Find where the given text appears and provide that cell's center as (x, y) coordinate. 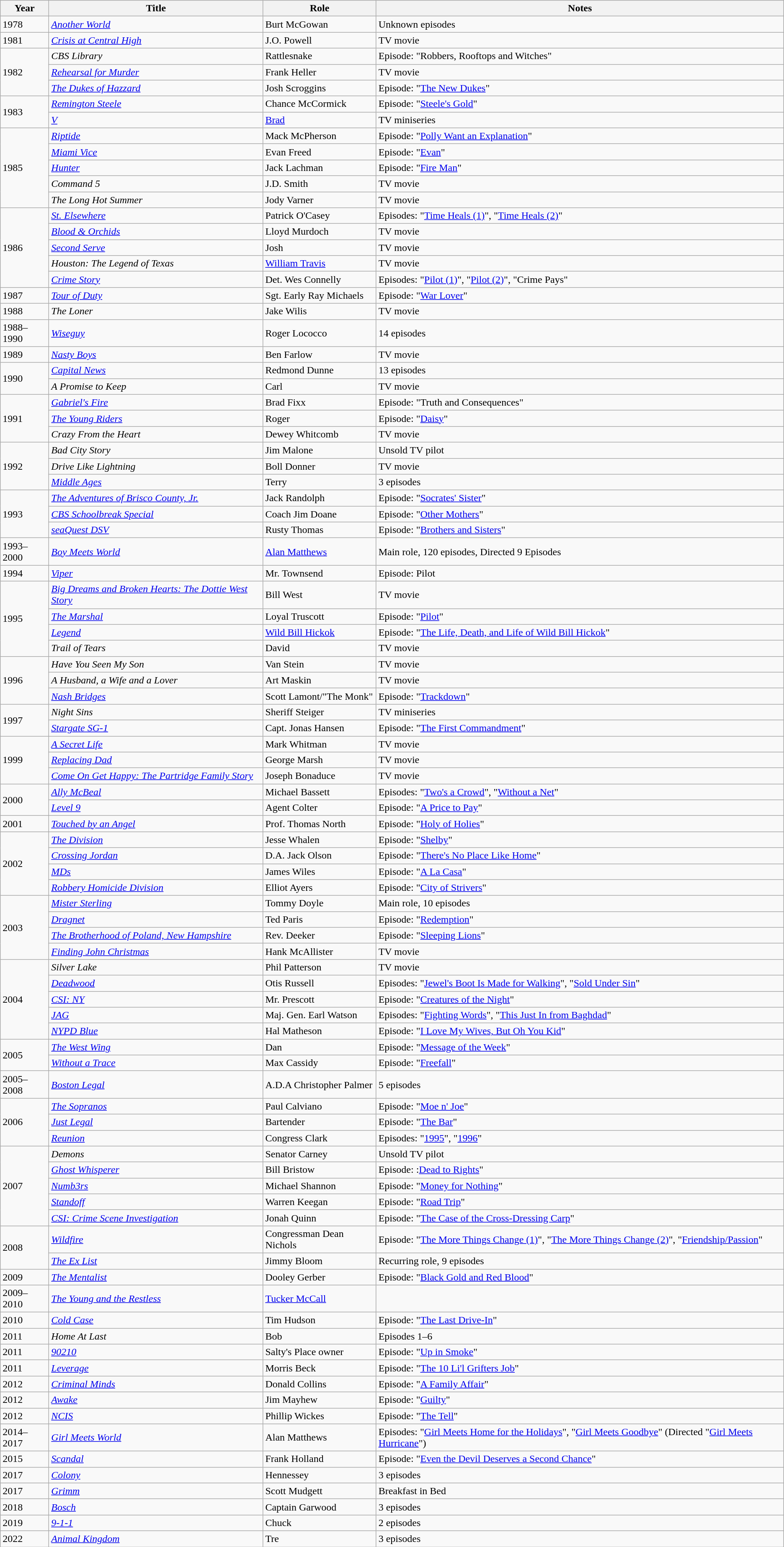
Touched by an Angel (156, 824)
Notes (580, 8)
Redmond Dunne (320, 370)
Tommy Doyle (320, 903)
Animal Kingdom (156, 1539)
Episodes: "Time Heals (1)", "Time Heals (2)" (580, 216)
14 episodes (580, 333)
Ghost Whisperer (156, 1170)
Girl Meets World (156, 1437)
Jake Wilis (320, 311)
A.D.A Christopher Palmer (320, 1084)
Replacing Dad (156, 760)
George Marsh (320, 760)
Rev. Deeker (320, 935)
Robbery Homicide Division (156, 887)
Episode: "The Case of the Cross-Dressing Carp" (580, 1218)
9-1-1 (156, 1523)
Art Maskin (320, 680)
Episode: "A Price to Pay" (580, 808)
Episodes: "Girl Meets Home for the Holidays", "Girl Meets Goodbye" (Directed "Girl Meets Hurricane") (580, 1437)
Det. Wes Connelly (320, 279)
Hunter (156, 168)
Reunion (156, 1138)
Episode: "The New Dukes" (580, 88)
Salty's Place owner (320, 1352)
Otis Russell (320, 983)
Jonah Quinn (320, 1218)
1991 (25, 418)
Episode: "Message of the Week" (580, 1047)
Episode: "Pilot" (580, 616)
Jim Mayhew (320, 1400)
Episodes: "Two's a Crowd", "Without a Net" (580, 792)
Max Cassidy (320, 1063)
2009 (25, 1277)
CBS Schoolbreak Special (156, 514)
The Mentalist (156, 1277)
Title (156, 8)
2008 (25, 1247)
Numb3rs (156, 1186)
Congress Clark (320, 1138)
A Husband, a Wife and a Lover (156, 680)
Riptide (156, 136)
2000 (25, 800)
Dooley Gerber (320, 1277)
Stargate SG-1 (156, 728)
Unknown episodes (580, 24)
Viper (156, 573)
2015 (25, 1459)
1992 (25, 466)
Gabriel's Fire (156, 402)
Command 5 (156, 184)
seaQuest DSV (156, 530)
1982 (25, 72)
1985 (25, 168)
The Loner (156, 311)
Episode: "Even the Devil Deserves a Second Chance" (580, 1459)
Rattlesnake (320, 56)
Mr. Townsend (320, 573)
Jesse Whalen (320, 840)
Boll Donner (320, 466)
Hal Matheson (320, 1031)
1993–2000 (25, 551)
Episode: "Moe n' Joe" (580, 1106)
1993 (25, 514)
The Adventures of Brisco County, Jr. (156, 498)
2010 (25, 1320)
Episode: "Fire Man" (580, 168)
Coach Jim Doane (320, 514)
Episode: "Brothers and Sisters" (580, 530)
Silver Lake (156, 967)
Jack Randolph (320, 498)
Episode: Pilot (580, 573)
The Young Riders (156, 418)
Jack Lachman (320, 168)
Year (25, 8)
Episode: "Money for Nothing" (580, 1186)
Have You Seen My Son (156, 664)
Mack McPherson (320, 136)
The Marshal (156, 616)
Colony (156, 1475)
1995 (25, 618)
2003 (25, 927)
Trail of Tears (156, 648)
Loyal Truscott (320, 616)
Mister Sterling (156, 903)
2002 (25, 864)
Standoff (156, 1202)
Episode: "Trackdown" (580, 696)
Episodes 1–6 (580, 1336)
Capt. Jonas Hansen (320, 728)
Episode: "The Life, Death, and Life of Wild Bill Hickok" (580, 632)
Phil Patterson (320, 967)
Tour of Duty (156, 295)
Episode: "I Love My Wives, But Oh You Kid" (580, 1031)
2006 (25, 1122)
Legend (156, 632)
Drive Like Lightning (156, 466)
Just Legal (156, 1122)
1987 (25, 295)
Crossing Jordan (156, 856)
Episodes: "Jewel's Boot Is Made for Walking", "Sold Under Sin" (580, 983)
Episode: "War Lover" (580, 295)
Episode: "Daisy" (580, 418)
Episode: "There's No Place Like Home" (580, 856)
Episode: "Other Mothers" (580, 514)
Grimm (156, 1491)
Hank McAllister (320, 951)
Episodes: "1995", "1996" (580, 1138)
Chuck (320, 1523)
The West Wing (156, 1047)
Frank Holland (320, 1459)
D.A. Jack Olson (320, 856)
Morris Beck (320, 1368)
Prof. Thomas North (320, 824)
Boy Meets World (156, 551)
Episode: "Holy of Holies" (580, 824)
Night Sins (156, 712)
Senator Carney (320, 1154)
Episode: "Creatures of the Night" (580, 999)
Sgt. Early Ray Michaels (320, 295)
Leverage (156, 1368)
1981 (25, 40)
Bartender (320, 1122)
Michael Bassett (320, 792)
Breakfast in Bed (580, 1491)
Hennessey (320, 1475)
Demons (156, 1154)
1990 (25, 378)
Episodes: "Pilot (1)", "Pilot (2)", "Crime Pays" (580, 279)
NYPD Blue (156, 1031)
The Ex List (156, 1261)
Jimmy Bloom (320, 1261)
Brad (320, 120)
Episode: "The More Things Change (1)", "The More Things Change (2)", "Friendship/Passion" (580, 1239)
Elliot Ayers (320, 887)
The Young and the Restless (156, 1299)
CSI: NY (156, 999)
Awake (156, 1400)
2005–2008 (25, 1084)
Miami Vice (156, 152)
Bob (320, 1336)
Episode: "Redemption" (580, 919)
Lloyd Murdoch (320, 232)
The Sopranos (156, 1106)
Episode: "City of Strivers" (580, 887)
Ben Farlow (320, 354)
Wild Bill Hickok (320, 632)
The Brotherhood of Poland, New Hampshire (156, 935)
Second Serve (156, 248)
1988–1990 (25, 333)
Episode: "The First Commandment" (580, 728)
V (156, 120)
Episode: "A La Casa" (580, 872)
David (320, 648)
1978 (25, 24)
2022 (25, 1539)
1983 (25, 112)
Jim Malone (320, 450)
13 episodes (580, 370)
Ted Paris (320, 919)
Role (320, 8)
St. Elsewhere (156, 216)
Burt McGowan (320, 24)
2004 (25, 999)
Episode: "Sleeping Lions" (580, 935)
CSI: Crime Scene Investigation (156, 1218)
1989 (25, 354)
Remington Steele (156, 104)
1994 (25, 573)
Recurring role, 9 episodes (580, 1261)
The Dukes of Hazzard (156, 88)
Chance McCormick (320, 104)
William Travis (320, 264)
Middle Ages (156, 482)
2007 (25, 1186)
CBS Library (156, 56)
Captain Garwood (320, 1507)
Bad City Story (156, 450)
Josh Scroggins (320, 88)
Episode: "Robbers, Rooftops and Witches" (580, 56)
Episode: "The 10 Li'l Grifters Job" (580, 1368)
Boston Legal (156, 1084)
Tre (320, 1539)
Josh (320, 248)
Brad Fixx (320, 402)
Episode: "The Last Drive-In" (580, 1320)
1996 (25, 680)
Maj. Gen. Earl Watson (320, 1015)
Episode: "Evan" (580, 152)
Episode: "The Tell" (580, 1416)
1988 (25, 311)
Ally McBeal (156, 792)
Capital News (156, 370)
5 episodes (580, 1084)
MDs (156, 872)
Mark Whitman (320, 744)
Episode: "Polly Want an Explanation" (580, 136)
Scandal (156, 1459)
Houston: The Legend of Texas (156, 264)
Cold Case (156, 1320)
Rehearsal for Murder (156, 72)
Sheriff Steiger (320, 712)
Episode: :Dead to Rights" (580, 1170)
Episodes: "Fighting Words", "This Just In from Baghdad" (580, 1015)
Deadwood (156, 983)
J.O. Powell (320, 40)
Home At Last (156, 1336)
Roger (320, 418)
James Wiles (320, 872)
Michael Shannon (320, 1186)
NCIS (156, 1416)
1986 (25, 248)
Nasty Boys (156, 354)
Warren Keegan (320, 1202)
Episode: "Freefall" (580, 1063)
JAG (156, 1015)
Bosch (156, 1507)
Episode: "The Bar" (580, 1122)
Episode: "Socrates' Sister" (580, 498)
Episode: "Black Gold and Red Blood" (580, 1277)
Without a Trace (156, 1063)
1999 (25, 760)
Main role, 10 episodes (580, 903)
Joseph Bonaduce (320, 776)
J.D. Smith (320, 184)
Van Stein (320, 664)
Scott Mudgett (320, 1491)
Episode: "Steele's Gold" (580, 104)
Evan Freed (320, 152)
Blood & Orchids (156, 232)
Episode: "Road Trip" (580, 1202)
2005 (25, 1055)
90210 (156, 1352)
Episode: "Shelby" (580, 840)
Dan (320, 1047)
Come On Get Happy: The Partridge Family Story (156, 776)
Wiseguy (156, 333)
Nash Bridges (156, 696)
1997 (25, 720)
Level 9 (156, 808)
Phillip Wickes (320, 1416)
Episode: "Guilty" (580, 1400)
Episode: "Up in Smoke" (580, 1352)
The Division (156, 840)
Tucker McCall (320, 1299)
Another World (156, 24)
2001 (25, 824)
Dewey Whitcomb (320, 434)
Roger Lococco (320, 333)
Rusty Thomas (320, 530)
2 episodes (580, 1523)
Congressman Dean Nichols (320, 1239)
Donald Collins (320, 1384)
Terry (320, 482)
Episode: "Truth and Consequences" (580, 402)
The Long Hot Summer (156, 200)
Scott Lamont/"The Monk" (320, 696)
Mr. Prescott (320, 999)
Criminal Minds (156, 1384)
Finding John Christmas (156, 951)
Paul Calviano (320, 1106)
Agent Colter (320, 808)
Frank Heller (320, 72)
2014–2017 (25, 1437)
Wildfire (156, 1239)
Bill Bristow (320, 1170)
Bill West (320, 595)
2009–2010 (25, 1299)
Patrick O'Casey (320, 216)
Big Dreams and Broken Hearts: The Dottie West Story (156, 595)
A Promise to Keep (156, 386)
Crazy From the Heart (156, 434)
Jody Varner (320, 200)
Main role, 120 episodes, Directed 9 Episodes (580, 551)
Crime Story (156, 279)
Dragnet (156, 919)
2018 (25, 1507)
Tim Hudson (320, 1320)
A Secret Life (156, 744)
Carl (320, 386)
2019 (25, 1523)
Crisis at Central High (156, 40)
Episode: "A Family Affair" (580, 1384)
